Find where the given text appears and provide that cell's center as (X, Y) coordinate. 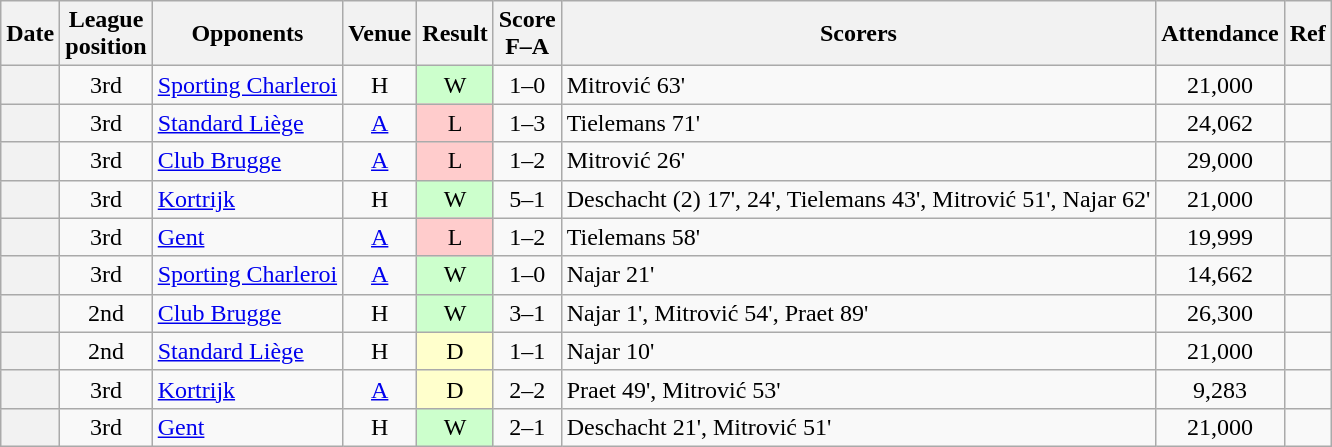
Date (30, 34)
14,662 (1220, 275)
ScoreF–A (527, 34)
Najar 21' (858, 275)
26,300 (1220, 313)
Opponents (247, 34)
Deschacht (2) 17', 24', Tielemans 43', Mitrović 51', Najar 62' (858, 199)
29,000 (1220, 161)
Leagueposition (106, 34)
2–1 (527, 427)
Deschacht 21', Mitrović 51' (858, 427)
Najar 1', Mitrović 54', Praet 89' (858, 313)
Mitrović 63' (858, 85)
Tielemans 71' (858, 123)
Praet 49', Mitrović 53' (858, 389)
Attendance (1220, 34)
Result (455, 34)
Scorers (858, 34)
5–1 (527, 199)
Mitrović 26' (858, 161)
2–2 (527, 389)
24,062 (1220, 123)
3–1 (527, 313)
19,999 (1220, 237)
Najar 10' (858, 351)
Tielemans 58' (858, 237)
Venue (380, 34)
Ref (1308, 34)
1–3 (527, 123)
9,283 (1220, 389)
1–1 (527, 351)
